Scan for the cell matching the given text and deliver its (x, y) coordinate at center. 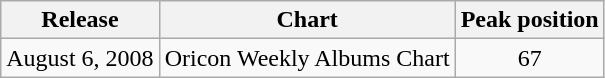
August 6, 2008 (80, 58)
Oricon Weekly Albums Chart (307, 58)
67 (530, 58)
Peak position (530, 20)
Release (80, 20)
Chart (307, 20)
